For the text-containing cell, return its midpoint in [x, y] coordinate format. 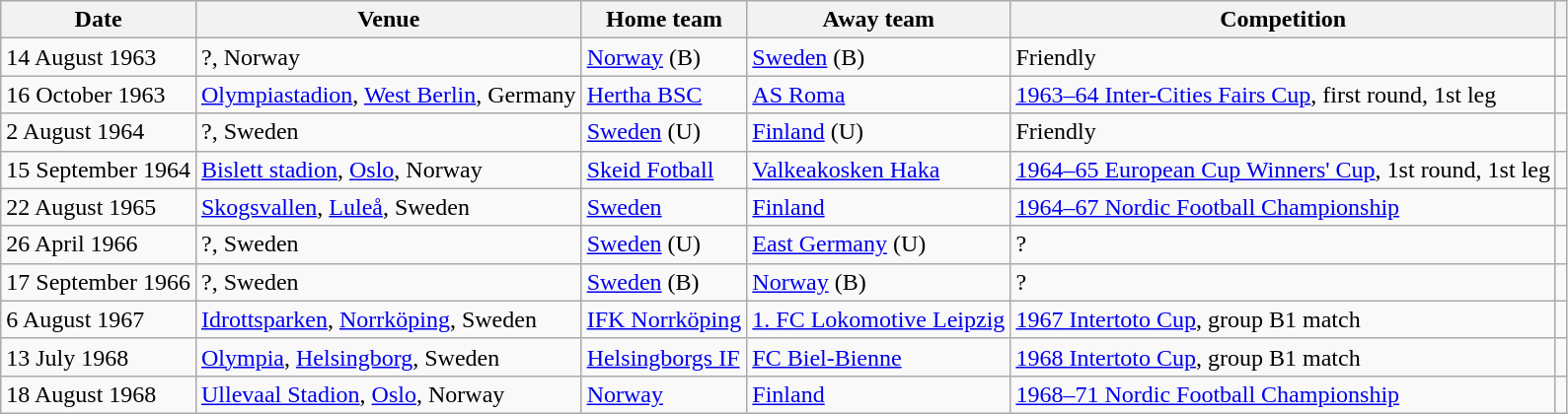
17 September 1966 [99, 282]
2 August 1964 [99, 132]
15 September 1964 [99, 170]
16 October 1963 [99, 95]
Norway [664, 394]
Bislett stadion, Oslo, Norway [389, 170]
Away team [878, 20]
Venue [389, 20]
Hertha BSC [664, 95]
18 August 1968 [99, 394]
Olympiastadion, West Berlin, Germany [389, 95]
1964–67 Nordic Football Championship [1283, 207]
East Germany (U) [878, 244]
Sweden [664, 207]
22 August 1965 [99, 207]
Finland (U) [878, 132]
6 August 1967 [99, 319]
?, Norway [389, 57]
26 April 1966 [99, 244]
1968 Intertoto Cup, group B1 match [1283, 357]
14 August 1963 [99, 57]
Ullevaal Stadion, Oslo, Norway [389, 394]
FC Biel-Bienne [878, 357]
Date [99, 20]
1968–71 Nordic Football Championship [1283, 394]
Competition [1283, 20]
IFK Norrköping [664, 319]
AS Roma [878, 95]
Valkeakosken Haka [878, 170]
Olympia, Helsingborg, Sweden [389, 357]
1963–64 Inter-Cities Fairs Cup, first round, 1st leg [1283, 95]
Home team [664, 20]
Idrottsparken, Norrköping, Sweden [389, 319]
13 July 1968 [99, 357]
Skogsvallen, Luleå, Sweden [389, 207]
1967 Intertoto Cup, group B1 match [1283, 319]
1964–65 European Cup Winners' Cup, 1st round, 1st leg [1283, 170]
1. FC Lokomotive Leipzig [878, 319]
Helsingborgs IF [664, 357]
Skeid Fotball [664, 170]
